Detect which cell encompasses the target text, then output its (X, Y) center coordinate. 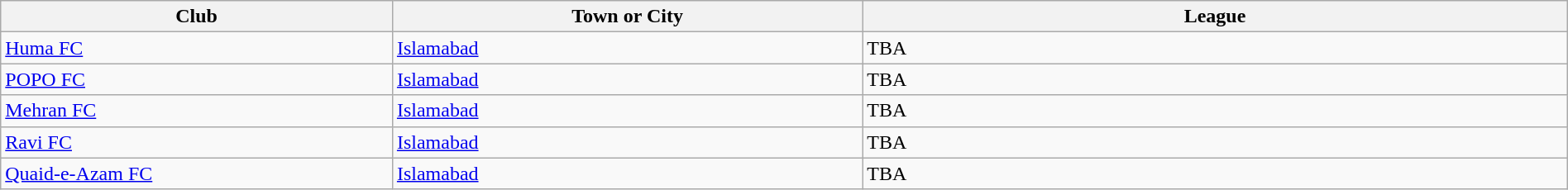
Club (197, 17)
Quaid-e-Azam FC (197, 173)
Huma FC (197, 48)
League (1216, 17)
POPO FC (197, 79)
Town or City (627, 17)
Mehran FC (197, 111)
Ravi FC (197, 142)
